Locate the cell with the specified text and output its [x, y] center coordinate. 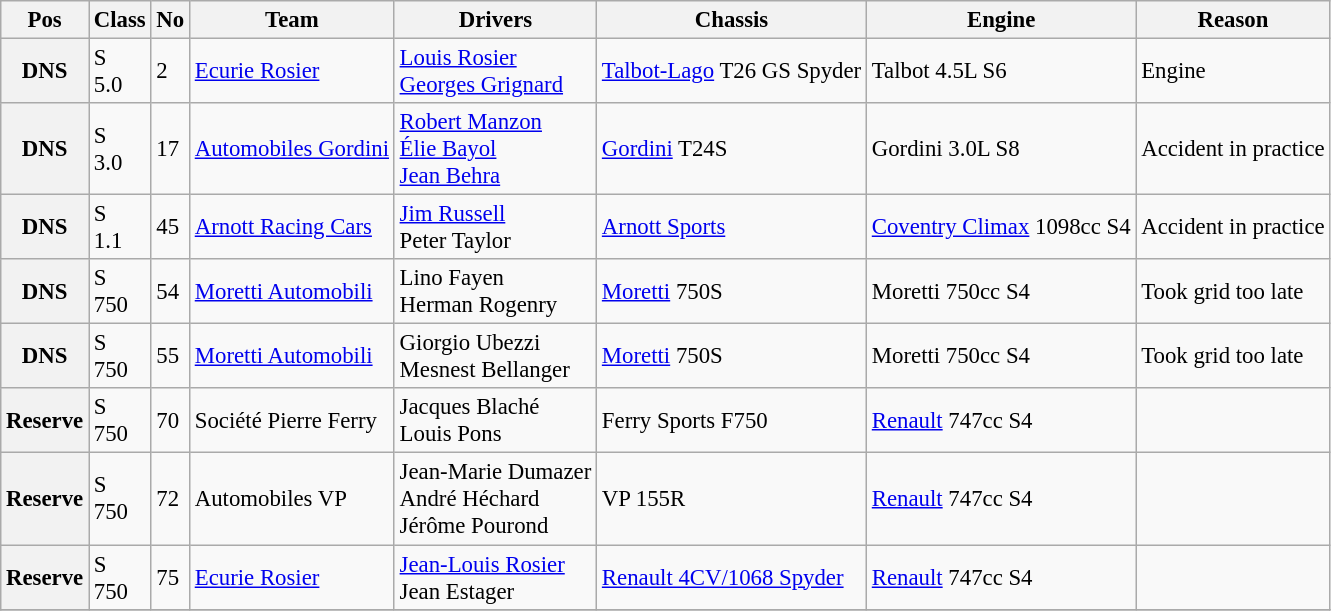
Class [120, 20]
Jean-Louis Rosier Jean Estager [495, 578]
Talbot-Lago T26 GS Spyder [732, 72]
Gordini 3.0L S8 [1000, 149]
Talbot 4.5L S6 [1000, 72]
Renault 4CV/1068 Spyder [732, 578]
Lino Fayen Herman Rogenry [495, 292]
70 [170, 420]
Jacques Blaché Louis Pons [495, 420]
Automobiles VP [292, 499]
Robert Manzon Élie Bayol Jean Behra [495, 149]
S1.1 [120, 228]
Giorgio Ubezzi Mesnest Bellanger [495, 356]
75 [170, 578]
Drivers [495, 20]
72 [170, 499]
S5.0 [120, 72]
Jean-Marie Dumazer André Héchard Jérôme Pourond [495, 499]
Gordini T24S [732, 149]
Reason [1233, 20]
Société Pierre Ferry [292, 420]
Arnott Racing Cars [292, 228]
Louis Rosier Georges Grignard [495, 72]
Pos [45, 20]
S3.0 [120, 149]
Team [292, 20]
54 [170, 292]
2 [170, 72]
Automobiles Gordini [292, 149]
17 [170, 149]
55 [170, 356]
45 [170, 228]
Chassis [732, 20]
Arnott Sports [732, 228]
Coventry Climax 1098cc S4 [1000, 228]
Ferry Sports F750 [732, 420]
VP 155R [732, 499]
No [170, 20]
Jim Russell Peter Taylor [495, 228]
